Search for the cell housing the specified text and yield its (x, y) center coordinate. 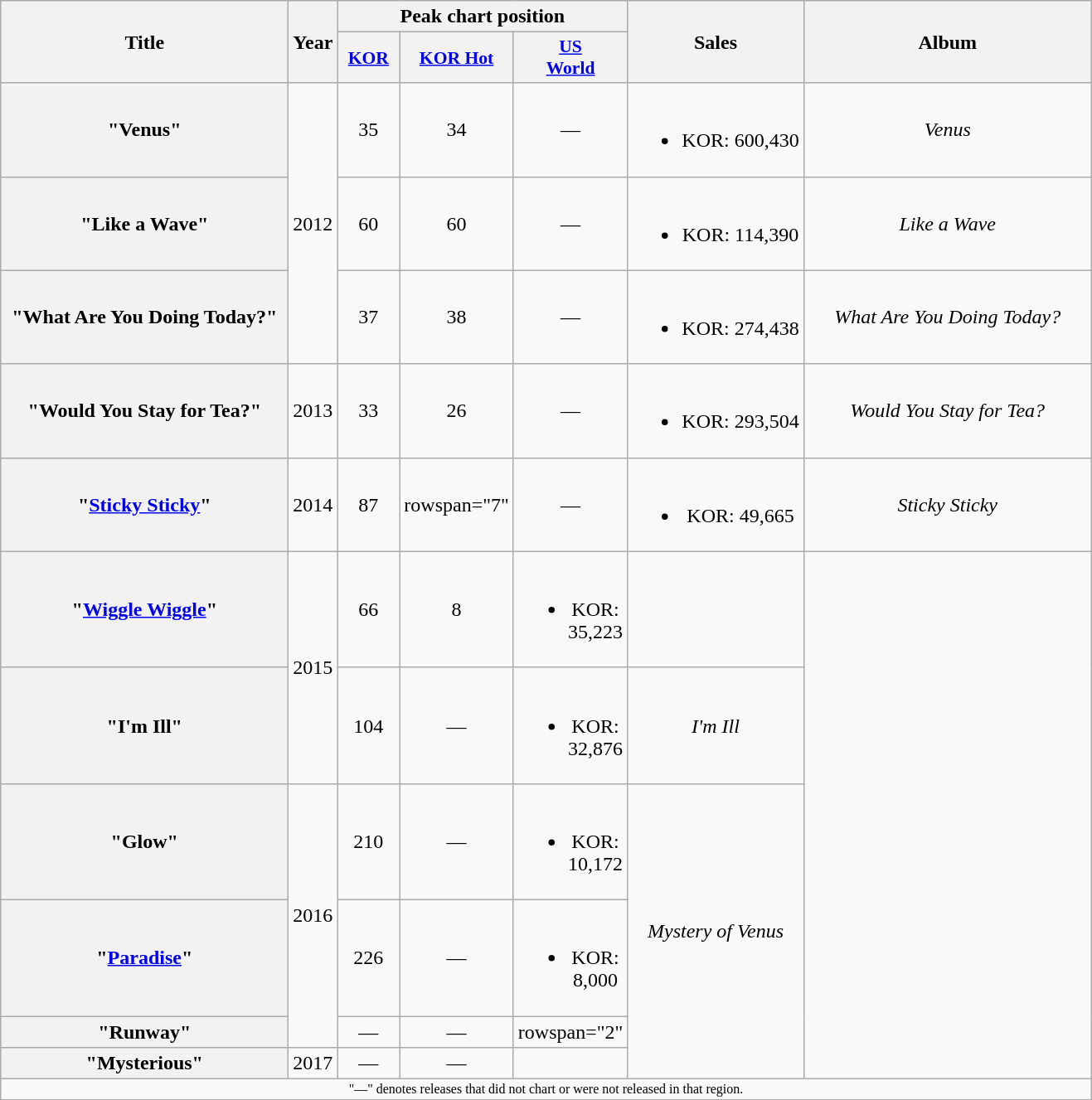
What Are You Doing Today? (947, 317)
Title (144, 41)
KOR: 293,504 (716, 411)
"Venus" (144, 129)
Sales (716, 41)
"Would You Stay for Tea?" (144, 411)
Sticky Sticky (947, 504)
Album (947, 41)
33 (368, 411)
KOR: 8,000 (570, 957)
KOR: 49,665 (716, 504)
"Glow" (144, 841)
"What Are You Doing Today?" (144, 317)
KOR (368, 58)
KOR Hot (457, 58)
Venus (947, 129)
KOR: 600,430 (716, 129)
2012 (313, 224)
2015 (313, 667)
226 (368, 957)
KOR: 114,390 (716, 224)
"—" denotes releases that did not chart or were not released in that region. (546, 1089)
104 (368, 725)
KOR: 10,172 (570, 841)
34 (457, 129)
Mystery of Venus (716, 931)
66 (368, 609)
Peak chart position (483, 17)
2016 (313, 915)
2013 (313, 411)
26 (457, 411)
rowspan="2" (570, 1032)
Would You Stay for Tea? (947, 411)
Year (313, 41)
KOR: 32,876 (570, 725)
rowspan="7" (457, 504)
I'm Ill (716, 725)
"Wiggle Wiggle" (144, 609)
37 (368, 317)
KOR: 35,223 (570, 609)
2017 (313, 1064)
KOR: 274,438 (716, 317)
"Like a Wave" (144, 224)
"I'm Ill" (144, 725)
"Paradise" (144, 957)
2014 (313, 504)
"Sticky Sticky" (144, 504)
USWorld (570, 58)
35 (368, 129)
"Runway" (144, 1032)
8 (457, 609)
"Mysterious" (144, 1064)
Like a Wave (947, 224)
87 (368, 504)
210 (368, 841)
38 (457, 317)
